Capture the cell that displays the provided text and extract its [X, Y] central coordinate. 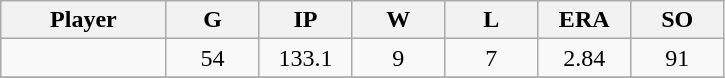
G [212, 20]
ERA [584, 20]
IP [306, 20]
7 [492, 58]
91 [678, 58]
133.1 [306, 58]
9 [398, 58]
L [492, 20]
SO [678, 20]
2.84 [584, 58]
W [398, 20]
Player [84, 20]
54 [212, 58]
